Search for the cell housing the specified text and yield its (X, Y) center coordinate. 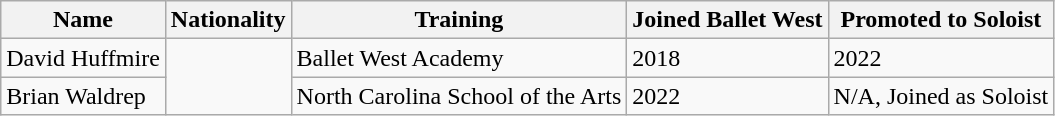
Ballet West Academy (459, 58)
Training (459, 20)
2018 (728, 58)
Nationality (228, 20)
North Carolina School of the Arts (459, 96)
Promoted to Soloist (941, 20)
N/A, Joined as Soloist (941, 96)
Name (84, 20)
Joined Ballet West (728, 20)
Brian Waldrep (84, 96)
David Huffmire (84, 58)
